Find where the given text appears and provide that cell's center as [X, Y] coordinate. 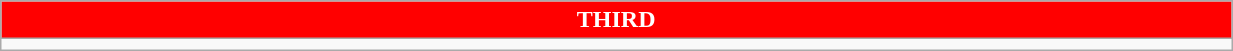
THIRD [616, 20]
